Return the [X, Y] coordinate for the center point of the cell that contains the specified text.  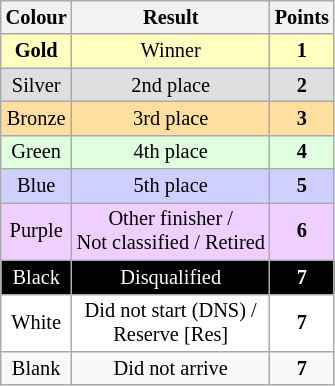
5th place [171, 186]
Black [36, 277]
4th place [171, 152]
White [36, 323]
Purple [36, 231]
Green [36, 152]
Blank [36, 368]
Disqualified [171, 277]
Result [171, 17]
Blue [36, 186]
2 [302, 85]
4 [302, 152]
1 [302, 51]
2nd place [171, 85]
Did not arrive [171, 368]
3 [302, 118]
Did not start (DNS) / Reserve [Res] [171, 323]
3rd place [171, 118]
6 [302, 231]
5 [302, 186]
Silver [36, 85]
Colour [36, 17]
Points [302, 17]
Gold [36, 51]
Bronze [36, 118]
Winner [171, 51]
Other finisher /Not classified / Retired [171, 231]
